Provide the [X, Y] coordinate of the cell's center where the given text is located.  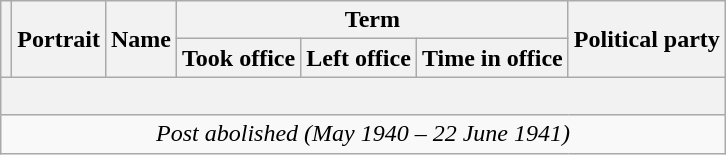
Term [373, 20]
Post abolished (May 1940 – 22 June 1941) [364, 134]
Took office [239, 58]
Portrait [59, 39]
Name [140, 39]
Left office [359, 58]
Political party [646, 39]
Time in office [492, 58]
